Output the [x, y] coordinate of the center of the cell containing the given text.  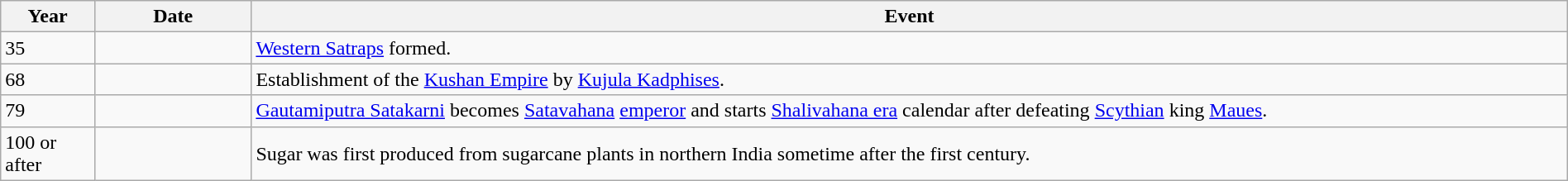
Event [910, 17]
68 [48, 79]
79 [48, 111]
Gautamiputra Satakarni becomes Satavahana emperor and starts Shalivahana era calendar after defeating Scythian king Maues. [910, 111]
Sugar was first produced from sugarcane plants in northern India sometime after the first century. [910, 154]
35 [48, 48]
Date [172, 17]
Year [48, 17]
100 or after [48, 154]
Western Satraps formed. [910, 48]
Establishment of the Kushan Empire by Kujula Kadphises. [910, 79]
